Scan for the cell matching the given text and deliver its (X, Y) coordinate at center. 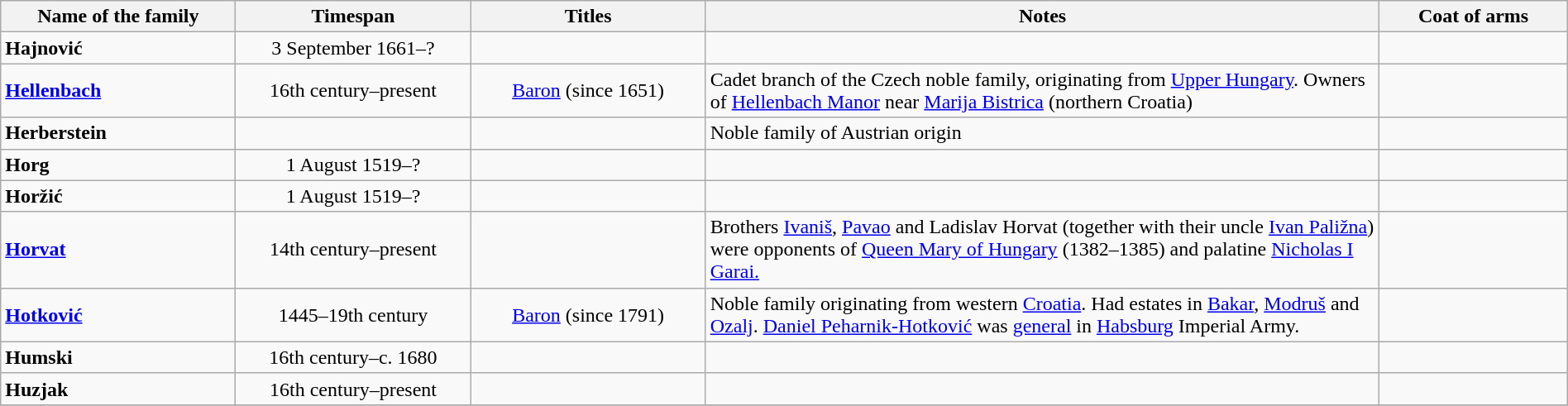
Humski (118, 357)
Horvat (118, 250)
Notes (1042, 17)
Horg (118, 165)
Hellenbach (118, 91)
Horžić (118, 196)
14th century–present (353, 250)
Cadet branch of the Czech noble family, originating from Upper Hungary. Owners of Hellenbach Manor near Marija Bistrica (northern Croatia) (1042, 91)
Coat of arms (1474, 17)
Huzjak (118, 389)
16th century–c. 1680 (353, 357)
Name of the family (118, 17)
Noble family of Austrian origin (1042, 133)
Baron (since 1791) (588, 314)
Baron (since 1651) (588, 91)
Hajnović (118, 48)
3 September 1661–? (353, 48)
Herberstein (118, 133)
Hotković (118, 314)
Timespan (353, 17)
1445–19th century (353, 314)
Titles (588, 17)
